For the text-containing cell, return its midpoint in [x, y] coordinate format. 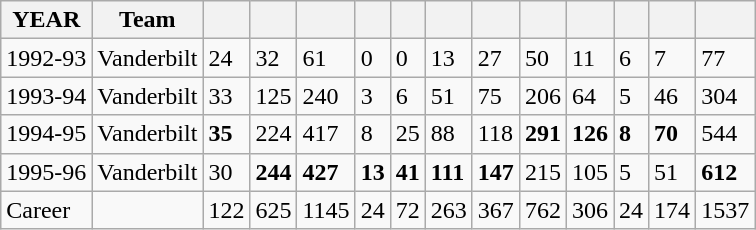
111 [448, 172]
64 [590, 96]
1145 [326, 210]
70 [672, 134]
417 [326, 134]
1993-94 [46, 96]
61 [326, 58]
304 [726, 96]
367 [496, 210]
427 [326, 172]
125 [274, 96]
206 [542, 96]
105 [590, 172]
263 [448, 210]
612 [726, 172]
88 [448, 134]
625 [274, 210]
240 [326, 96]
544 [726, 134]
291 [542, 134]
224 [274, 134]
75 [496, 96]
215 [542, 172]
244 [274, 172]
72 [408, 210]
306 [590, 210]
147 [496, 172]
25 [408, 134]
122 [226, 210]
7 [672, 58]
32 [274, 58]
1992-93 [46, 58]
11 [590, 58]
3 [372, 96]
1995-96 [46, 172]
Career [46, 210]
50 [542, 58]
174 [672, 210]
1537 [726, 210]
762 [542, 210]
118 [496, 134]
35 [226, 134]
77 [726, 58]
Team [148, 20]
41 [408, 172]
33 [226, 96]
27 [496, 58]
1994-95 [46, 134]
YEAR [46, 20]
126 [590, 134]
46 [672, 96]
30 [226, 172]
